Return [x, y] of the center of cell containing provided text 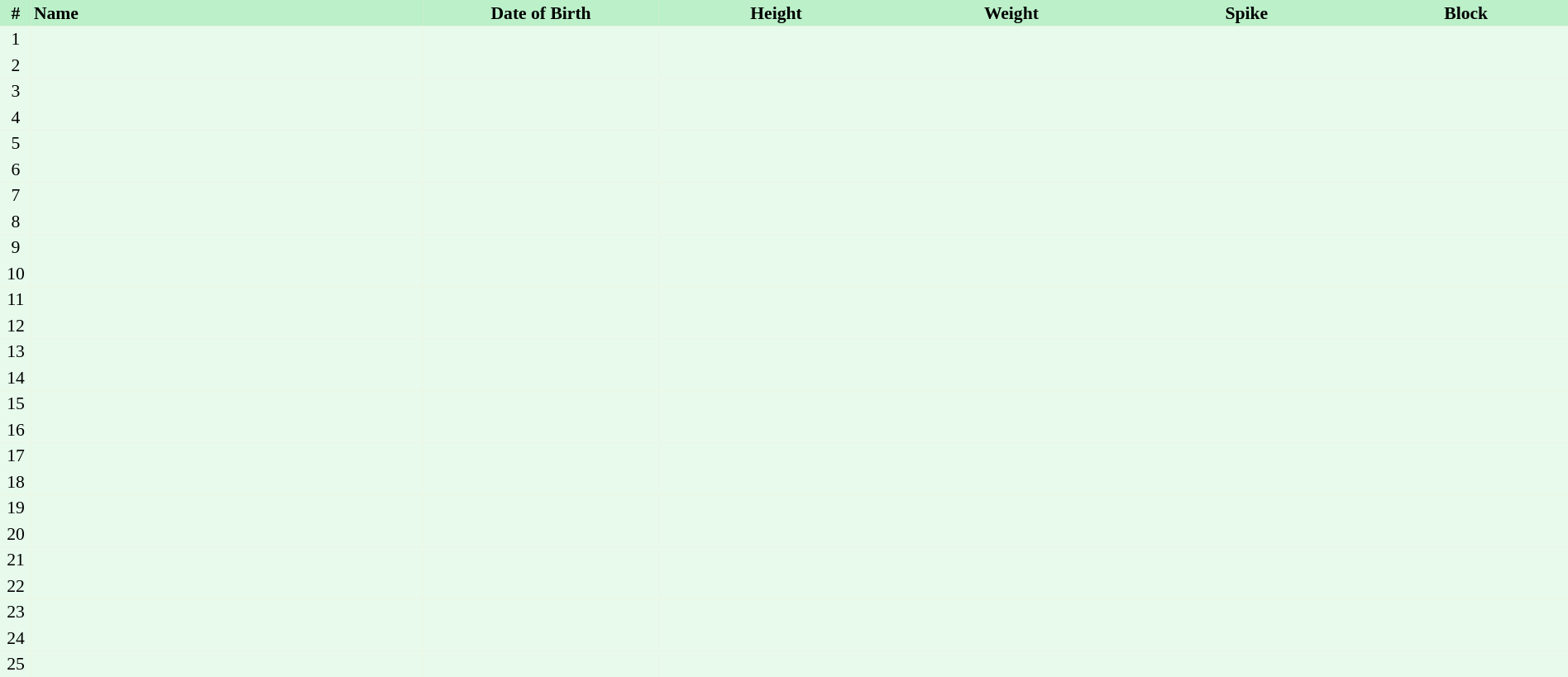
20 [16, 534]
1 [16, 40]
5 [16, 144]
24 [16, 638]
9 [16, 248]
4 [16, 117]
11 [16, 299]
21 [16, 560]
Block [1465, 13]
16 [16, 430]
22 [16, 586]
12 [16, 326]
6 [16, 169]
2 [16, 65]
10 [16, 274]
Name [227, 13]
14 [16, 378]
8 [16, 222]
Weight [1011, 13]
18 [16, 482]
19 [16, 508]
23 [16, 612]
Spike [1246, 13]
17 [16, 456]
Date of Birth [541, 13]
15 [16, 403]
Height [776, 13]
3 [16, 91]
# [16, 13]
7 [16, 195]
13 [16, 352]
